Return the (x, y) coordinate for the center point of the cell that contains the specified text.  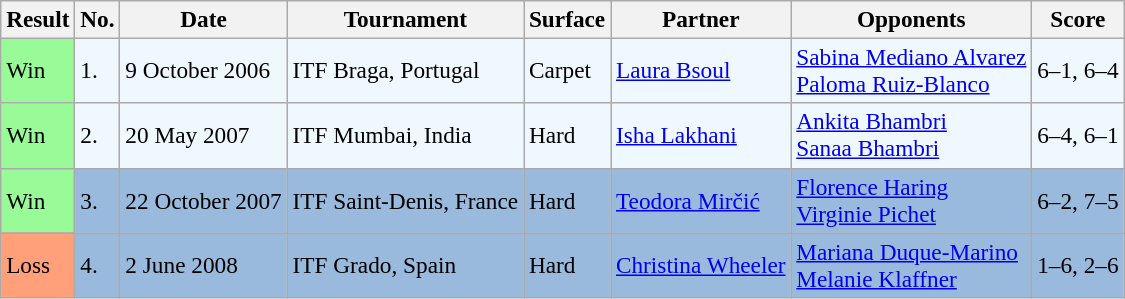
22 October 2007 (204, 200)
20 May 2007 (204, 136)
ITF Braga, Portugal (405, 70)
No. (98, 19)
Laura Bsoul (701, 70)
Partner (701, 19)
6–4, 6–1 (1078, 136)
4. (98, 264)
9 October 2006 (204, 70)
Mariana Duque-Marino Melanie Klaffner (912, 264)
Carpet (568, 70)
3. (98, 200)
Christina Wheeler (701, 264)
Surface (568, 19)
1. (98, 70)
Date (204, 19)
Sabina Mediano Alvarez Paloma Ruiz-Blanco (912, 70)
2 June 2008 (204, 264)
2. (98, 136)
Opponents (912, 19)
Teodora Mirčić (701, 200)
6–2, 7–5 (1078, 200)
Result (38, 19)
ITF Grado, Spain (405, 264)
Ankita Bhambri Sanaa Bhambri (912, 136)
Score (1078, 19)
Loss (38, 264)
Isha Lakhani (701, 136)
ITF Saint-Denis, France (405, 200)
Florence Haring Virginie Pichet (912, 200)
Tournament (405, 19)
ITF Mumbai, India (405, 136)
6–1, 6–4 (1078, 70)
1–6, 2–6 (1078, 264)
